Return the [X, Y] coordinate for the center point of the cell that contains the specified text.  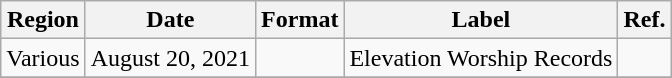
Elevation Worship Records [481, 58]
August 20, 2021 [170, 58]
Ref. [644, 20]
Date [170, 20]
Label [481, 20]
Format [300, 20]
Various [43, 58]
Region [43, 20]
